Extract the (X, Y) coordinate from the center of the cell holding the provided text.  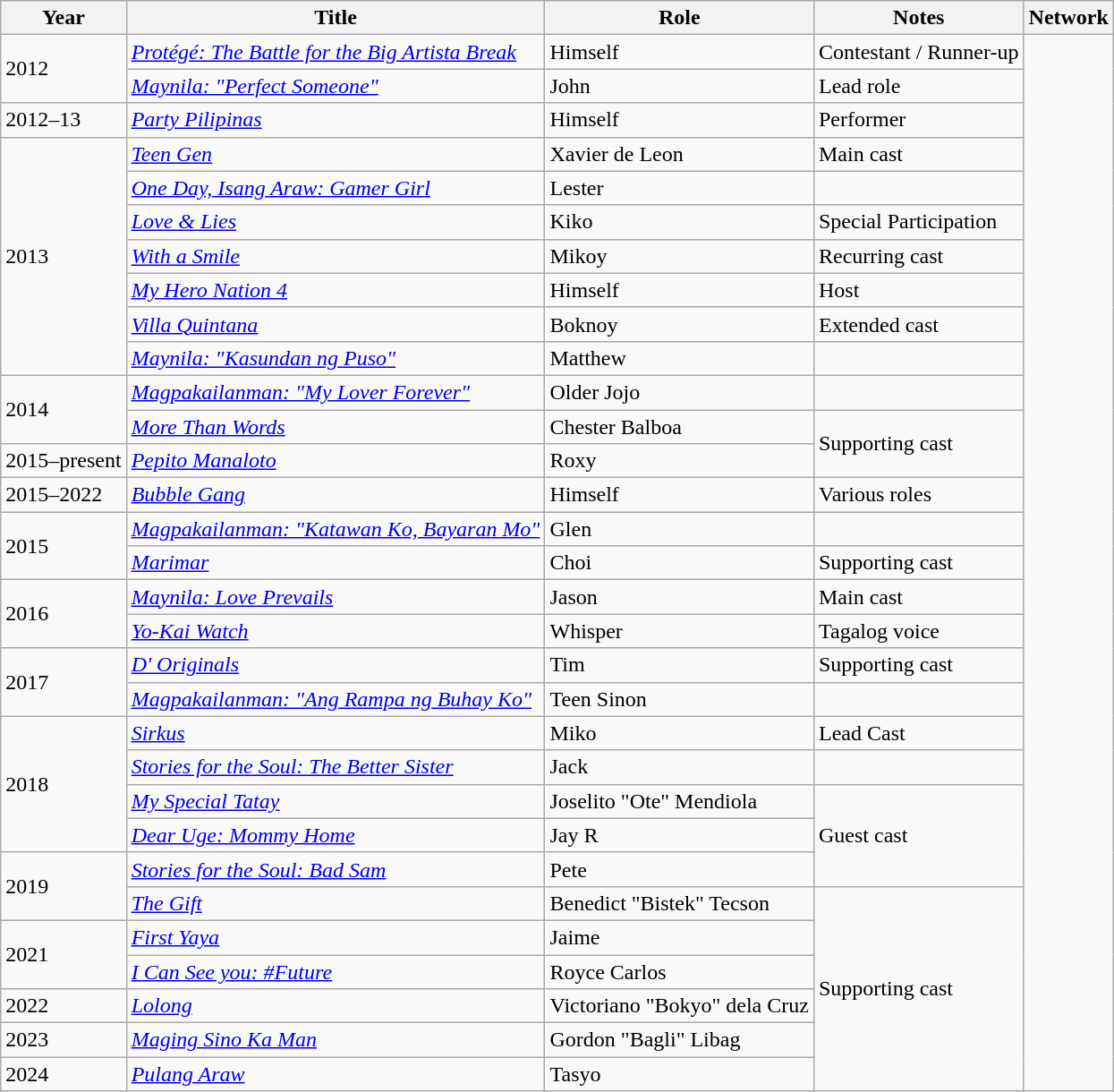
2021 (64, 954)
2014 (64, 409)
2013 (64, 256)
2017 (64, 682)
2022 (64, 1006)
Bubble Gang (336, 495)
Joselito "Ote" Mendiola (679, 801)
Host (918, 290)
Extended cast (918, 324)
Teen Sinon (679, 699)
The Gift (336, 903)
2015–2022 (64, 495)
Marimar (336, 563)
Various roles (918, 495)
Gordon "Bagli" Libag (679, 1040)
2023 (64, 1040)
Year (64, 18)
Teen Gen (336, 154)
Glen (679, 529)
Lester (679, 188)
Magpakailanman: "Katawan Ko, Bayaran Mo" (336, 529)
Yo-Kai Watch (336, 631)
Magpakailanman: "Ang Rampa ng Buhay Ko" (336, 699)
Special Participation (918, 222)
D' Originals (336, 665)
Tasyo (679, 1074)
2015 (64, 546)
2019 (64, 886)
Party Pilipinas (336, 120)
Performer (918, 120)
Whisper (679, 631)
Jay R (679, 835)
Sirkus (336, 733)
Older Jojo (679, 392)
Xavier de Leon (679, 154)
Benedict "Bistek" Tecson (679, 903)
Jaime (679, 937)
Tagalog voice (918, 631)
Pepito Manaloto (336, 461)
2015–present (64, 461)
Title (336, 18)
Contestant / Runner-up (918, 52)
2016 (64, 614)
Miko (679, 733)
First Yaya (336, 937)
Stories for the Soul: Bad Sam (336, 869)
Jack (679, 767)
Network (1068, 18)
Lead role (918, 86)
Maging Sino Ka Man (336, 1040)
2012–13 (64, 120)
My Hero Nation 4 (336, 290)
Boknoy (679, 324)
Dear Uge: Mommy Home (336, 835)
Role (679, 18)
Love & Lies (336, 222)
Recurring cast (918, 256)
Chester Balboa (679, 427)
Guest cast (918, 835)
Lead Cast (918, 733)
Lolong (336, 1006)
Maynila: "Perfect Someone" (336, 86)
Matthew (679, 358)
Maynila: Love Prevails (336, 597)
2018 (64, 784)
2024 (64, 1074)
Victoriano "Bokyo" dela Cruz (679, 1006)
Tim (679, 665)
My Special Tatay (336, 801)
One Day, Isang Araw: Gamer Girl (336, 188)
Magpakailanman: "My Lover Forever" (336, 392)
Pulang Araw (336, 1074)
Pete (679, 869)
Roxy (679, 461)
Stories for the Soul: The Better Sister (336, 767)
Mikoy (679, 256)
More Than Words (336, 427)
Notes (918, 18)
2012 (64, 69)
I Can See you: #Future (336, 971)
Choi (679, 563)
Jason (679, 597)
Villa Quintana (336, 324)
Royce Carlos (679, 971)
Protégé: The Battle for the Big Artista Break (336, 52)
John (679, 86)
Maynila: "Kasundan ng Puso" (336, 358)
With a Smile (336, 256)
Kiko (679, 222)
